Identify which cell holds the provided text, then report its [X, Y] central coordinate. 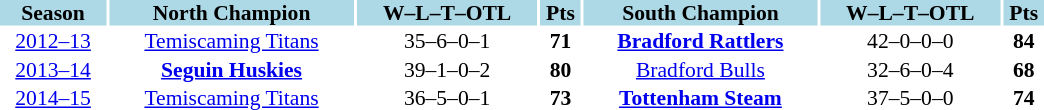
Bradford Bulls [700, 70]
North Champion [232, 13]
Temiscaming Titans [232, 41]
71 [560, 41]
2013–14 [53, 70]
Season [53, 13]
32–6–0–4 [910, 70]
68 [1024, 70]
39–1–0–2 [447, 70]
South Champion [700, 13]
84 [1024, 41]
42–0–0–0 [910, 41]
Bradford Rattlers [700, 41]
2012–13 [53, 41]
80 [560, 70]
35–6–0–1 [447, 41]
Seguin Huskies [232, 70]
